Scan for the cell matching the given text and deliver its [x, y] coordinate at center. 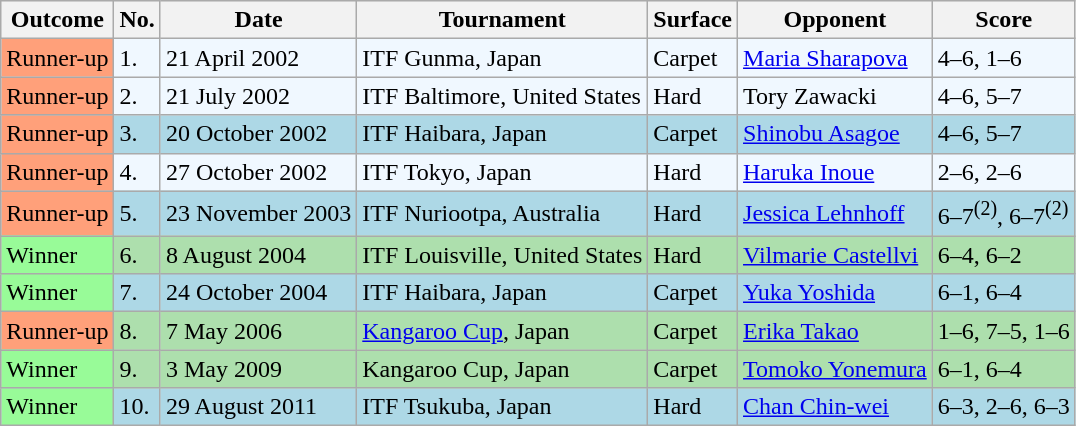
8 August 2004 [258, 255]
ITF Louisville, United States [502, 255]
4. [137, 172]
7. [137, 293]
10. [137, 407]
No. [137, 20]
ITF Gunma, Japan [502, 58]
Chan Chin-wei [836, 407]
24 October 2004 [258, 293]
3 May 2009 [258, 369]
21 April 2002 [258, 58]
6–3, 2–6, 6–3 [1004, 407]
Shinobu Asagoe [836, 134]
ITF Tokyo, Japan [502, 172]
Tournament [502, 20]
Yuka Yoshida [836, 293]
27 October 2002 [258, 172]
9. [137, 369]
Opponent [836, 20]
Erika Takao [836, 331]
6–7(2), 6–7(2) [1004, 214]
6–4, 6–2 [1004, 255]
Date [258, 20]
1–6, 7–5, 1–6 [1004, 331]
ITF Nuriootpa, Australia [502, 214]
Tory Zawacki [836, 96]
7 May 2006 [258, 331]
ITF Tsukuba, Japan [502, 407]
3. [137, 134]
ITF Baltimore, United States [502, 96]
1. [137, 58]
5. [137, 214]
Outcome [58, 20]
Maria Sharapova [836, 58]
Score [1004, 20]
Haruka Inoue [836, 172]
Surface [693, 20]
23 November 2003 [258, 214]
2–6, 2–6 [1004, 172]
6. [137, 255]
20 October 2002 [258, 134]
21 July 2002 [258, 96]
4–6, 1–6 [1004, 58]
29 August 2011 [258, 407]
Vilmarie Castellvi [836, 255]
2. [137, 96]
Jessica Lehnhoff [836, 214]
8. [137, 331]
Tomoko Yonemura [836, 369]
